Find where the given text appears and provide that cell's center as [X, Y] coordinate. 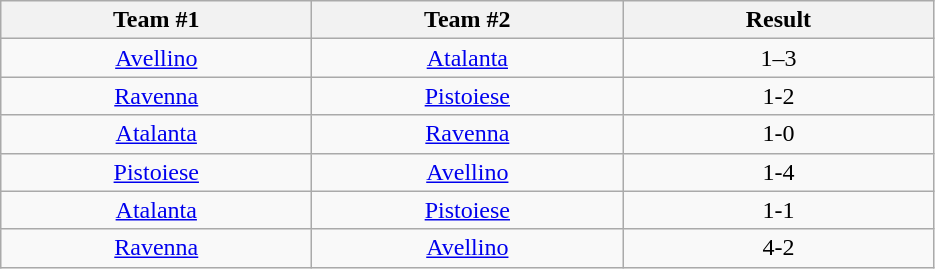
1-1 [778, 210]
Team #2 [468, 20]
1-2 [778, 96]
1-4 [778, 172]
1–3 [778, 58]
1-0 [778, 134]
4-2 [778, 248]
Team #1 [156, 20]
Result [778, 20]
